Find where the given text appears and provide that cell's center as [X, Y] coordinate. 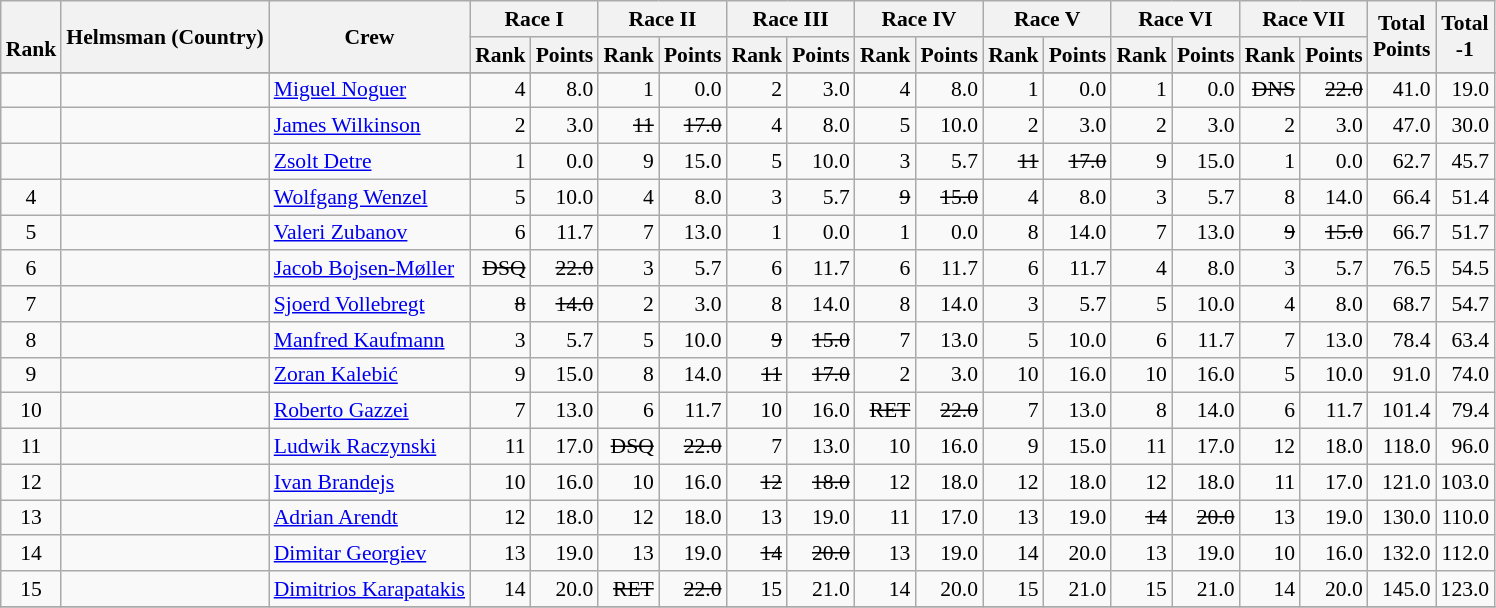
Zsolt Detre [370, 162]
Valeri Zubanov [370, 233]
62.7 [1402, 162]
Ivan Brandejs [370, 482]
79.4 [1466, 411]
132.0 [1402, 554]
Crew [370, 36]
118.0 [1402, 447]
Dimitrios Karapatakis [370, 589]
Race VI [1175, 19]
Total-1 [1466, 36]
41.0 [1402, 90]
123.0 [1466, 589]
Zoran Kalebić [370, 375]
Race VII [1304, 19]
Race V [1047, 19]
Total Points [1402, 36]
145.0 [1402, 589]
103.0 [1466, 482]
Sjoerd Vollebregt [370, 304]
76.5 [1402, 269]
66.4 [1402, 197]
DNS [1270, 90]
Race IV [919, 19]
110.0 [1466, 518]
78.4 [1402, 340]
101.4 [1402, 411]
47.0 [1402, 126]
112.0 [1466, 554]
Race II [662, 19]
130.0 [1402, 518]
121.0 [1402, 482]
Miguel Noguer [370, 90]
96.0 [1466, 447]
Jacob Bojsen-Møller [370, 269]
Wolfgang Wenzel [370, 197]
Manfred Kaufmann [370, 340]
63.4 [1466, 340]
54.5 [1466, 269]
Helmsman (Country) [164, 36]
Race I [534, 19]
74.0 [1466, 375]
Adrian Arendt [370, 518]
Ludwik Raczynski [370, 447]
68.7 [1402, 304]
James Wilkinson [370, 126]
51.4 [1466, 197]
Dimitar Georgiev [370, 554]
66.7 [1402, 233]
91.0 [1402, 375]
30.0 [1466, 126]
51.7 [1466, 233]
Roberto Gazzei [370, 411]
54.7 [1466, 304]
45.7 [1466, 162]
Race III [791, 19]
